Determine the (X, Y) coordinate at the center of the cell enclosing the given text.  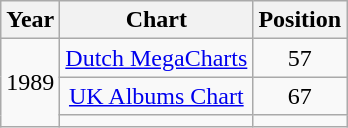
Year (30, 20)
67 (300, 96)
Dutch MegaCharts (156, 58)
57 (300, 58)
1989 (30, 82)
Chart (156, 20)
Position (300, 20)
UK Albums Chart (156, 96)
